Find where the given text appears and provide that cell's center as (X, Y) coordinate. 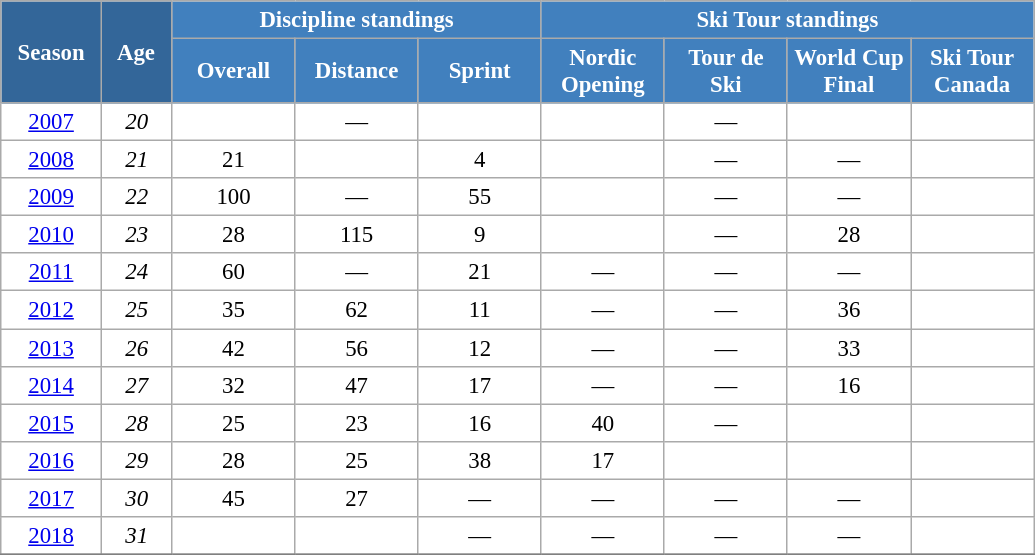
Distance (356, 72)
2013 (52, 348)
38 (480, 460)
56 (356, 348)
30 (136, 498)
11 (480, 310)
45 (234, 498)
2017 (52, 498)
22 (136, 197)
47 (356, 385)
Discipline standings (356, 20)
20 (136, 122)
60 (234, 273)
Ski TourCanada (972, 72)
26 (136, 348)
24 (136, 273)
2015 (52, 423)
100 (234, 197)
33 (848, 348)
2011 (52, 273)
NordicOpening (602, 72)
2016 (52, 460)
2018 (52, 536)
115 (356, 235)
29 (136, 460)
35 (234, 310)
2014 (52, 385)
42 (234, 348)
2008 (52, 160)
55 (480, 197)
12 (480, 348)
Tour deSki (726, 72)
Sprint (480, 72)
World CupFinal (848, 72)
2007 (52, 122)
9 (480, 235)
2012 (52, 310)
62 (356, 310)
Season (52, 52)
Age (136, 52)
Overall (234, 72)
2009 (52, 197)
40 (602, 423)
32 (234, 385)
36 (848, 310)
4 (480, 160)
2010 (52, 235)
31 (136, 536)
Ski Tour standings (787, 20)
